Scan for the cell matching the given text and deliver its [x, y] coordinate at center. 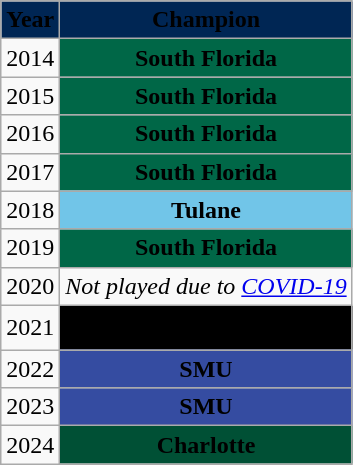
2020 [30, 286]
Tulane [206, 210]
2024 [30, 445]
2017 [30, 172]
2022 [30, 369]
Not played due to COVID-19 [206, 286]
Charlotte [206, 445]
2014 [30, 58]
2023 [30, 407]
2021 [30, 328]
Year [30, 20]
2019 [30, 248]
Champion [206, 20]
2015 [30, 96]
2016 [30, 134]
UCF† [206, 328]
2018 [30, 210]
